Search for the cell housing the specified text and yield its [x, y] center coordinate. 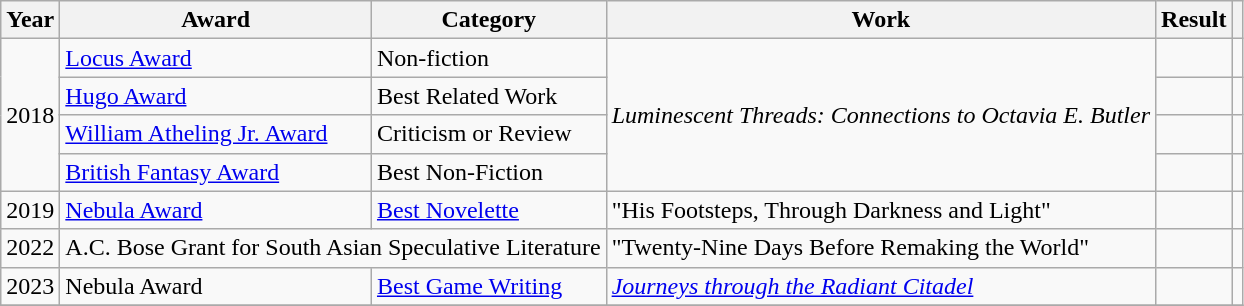
British Fantasy Award [216, 172]
"Twenty-Nine Days Before Remaking the World" [880, 248]
2018 [30, 115]
Result [1194, 20]
2023 [30, 286]
A.C. Bose Grant for South Asian Speculative Literature [333, 248]
William Atheling Jr. Award [216, 134]
Year [30, 20]
Work [880, 20]
Luminescent Threads: Connections to Octavia E. Butler [880, 115]
Locus Award [216, 58]
Best Non-Fiction [488, 172]
Hugo Award [216, 96]
Award [216, 20]
Journeys through the Radiant Citadel [880, 286]
2022 [30, 248]
Non-fiction [488, 58]
Category [488, 20]
"His Footsteps, Through Darkness and Light" [880, 210]
Criticism or Review [488, 134]
Best Game Writing [488, 286]
Best Related Work [488, 96]
2019 [30, 210]
Best Novelette [488, 210]
